Detect which cell encompasses the target text, then output its [X, Y] center coordinate. 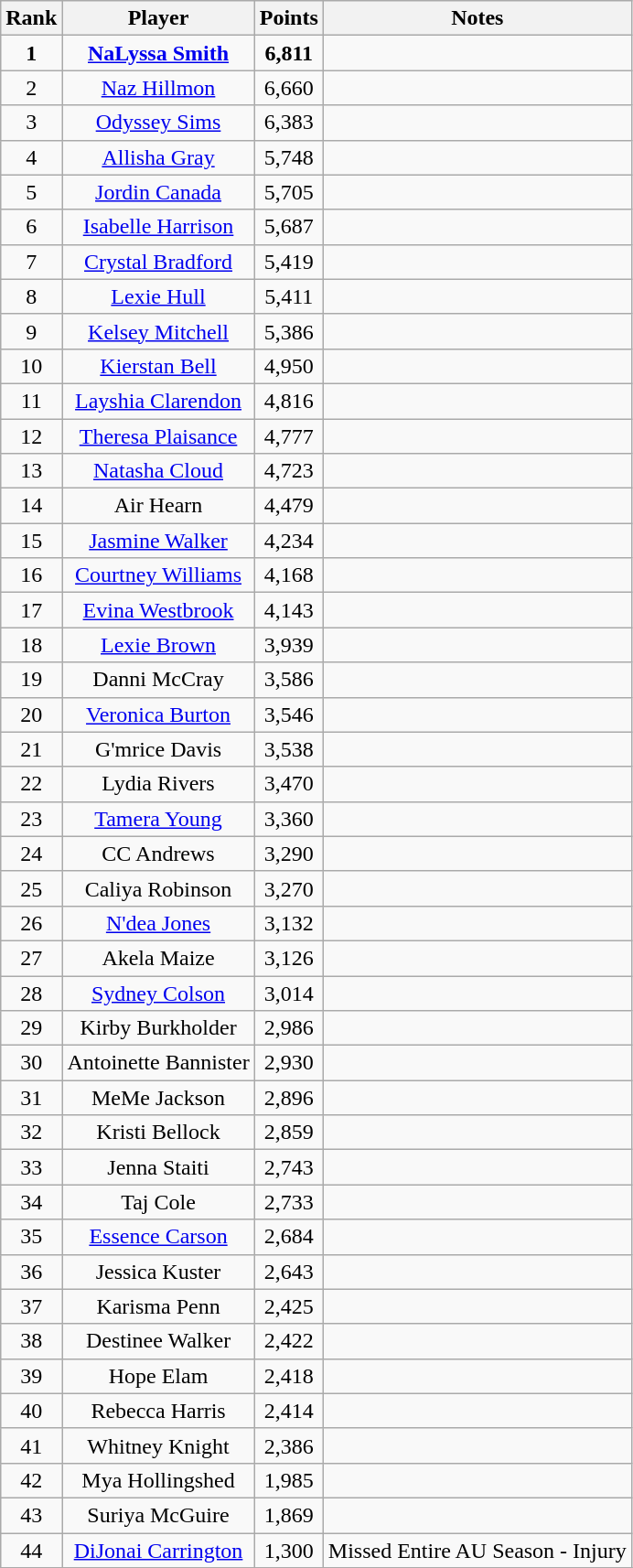
Caliya Robinson [158, 888]
2,425 [289, 1306]
CC Andrews [158, 854]
Allisha Gray [158, 157]
5 [31, 192]
Crystal Bradford [158, 262]
G'mrice Davis [158, 749]
Whitney Knight [158, 1445]
2,414 [289, 1411]
5,705 [289, 192]
2,930 [289, 1063]
3,014 [289, 993]
Karisma Penn [158, 1306]
29 [31, 1028]
4 [31, 157]
43 [31, 1515]
7 [31, 262]
3,290 [289, 854]
Danni McCray [158, 680]
34 [31, 1202]
3 [31, 123]
Lydia Rivers [158, 784]
22 [31, 784]
Missed Entire AU Season - Injury [477, 1551]
DiJonai Carrington [158, 1551]
2,896 [289, 1098]
Odyssey Sims [158, 123]
41 [31, 1445]
Suriya McGuire [158, 1515]
12 [31, 436]
Player [158, 18]
Kirby Burkholder [158, 1028]
2,859 [289, 1133]
26 [31, 923]
Taj Cole [158, 1202]
NaLyssa Smith [158, 53]
Antoinette Bannister [158, 1063]
Notes [477, 18]
44 [31, 1551]
2 [31, 88]
17 [31, 610]
3,360 [289, 819]
6 [31, 227]
14 [31, 506]
4,816 [289, 401]
19 [31, 680]
6,383 [289, 123]
18 [31, 645]
Jasmine Walker [158, 541]
Naz Hillmon [158, 88]
Sydney Colson [158, 993]
27 [31, 958]
Kelsey Mitchell [158, 331]
3,270 [289, 888]
Jordin Canada [158, 192]
9 [31, 331]
3,586 [289, 680]
Layshia Clarendon [158, 401]
4,479 [289, 506]
28 [31, 993]
2,743 [289, 1167]
4,234 [289, 541]
20 [31, 714]
Rebecca Harris [158, 1411]
36 [31, 1272]
Evina Westbrook [158, 610]
3,126 [289, 958]
8 [31, 296]
32 [31, 1133]
3,546 [289, 714]
24 [31, 854]
4,950 [289, 366]
MeMe Jackson [158, 1098]
31 [31, 1098]
Tamera Young [158, 819]
42 [31, 1480]
38 [31, 1341]
2,422 [289, 1341]
Isabelle Harrison [158, 227]
2,684 [289, 1237]
23 [31, 819]
1 [31, 53]
3,470 [289, 784]
6,811 [289, 53]
13 [31, 471]
10 [31, 366]
37 [31, 1306]
1,300 [289, 1551]
4,143 [289, 610]
Natasha Cloud [158, 471]
3,939 [289, 645]
Veronica Burton [158, 714]
2,386 [289, 1445]
5,386 [289, 331]
Mya Hollingshed [158, 1480]
33 [31, 1167]
5,748 [289, 157]
4,168 [289, 575]
Air Hearn [158, 506]
4,777 [289, 436]
Akela Maize [158, 958]
1,869 [289, 1515]
16 [31, 575]
3,538 [289, 749]
21 [31, 749]
Lexie Brown [158, 645]
11 [31, 401]
15 [31, 541]
Theresa Plaisance [158, 436]
5,411 [289, 296]
Jenna Staiti [158, 1167]
Destinee Walker [158, 1341]
2,733 [289, 1202]
Hope Elam [158, 1376]
3,132 [289, 923]
2,643 [289, 1272]
Points [289, 18]
4,723 [289, 471]
25 [31, 888]
40 [31, 1411]
Jessica Kuster [158, 1272]
Lexie Hull [158, 296]
39 [31, 1376]
N'dea Jones [158, 923]
1,985 [289, 1480]
30 [31, 1063]
35 [31, 1237]
Kierstan Bell [158, 366]
2,986 [289, 1028]
5,419 [289, 262]
Kristi Bellock [158, 1133]
6,660 [289, 88]
5,687 [289, 227]
2,418 [289, 1376]
Courtney Williams [158, 575]
Essence Carson [158, 1237]
Rank [31, 18]
